Extract the [x, y] coordinate from the center of the cell holding the provided text.  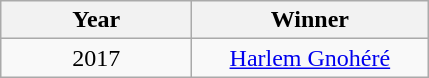
Year [96, 20]
Harlem Gnohéré [310, 58]
Winner [310, 20]
2017 [96, 58]
